Scan for the cell matching the given text and deliver its [X, Y] coordinate at center. 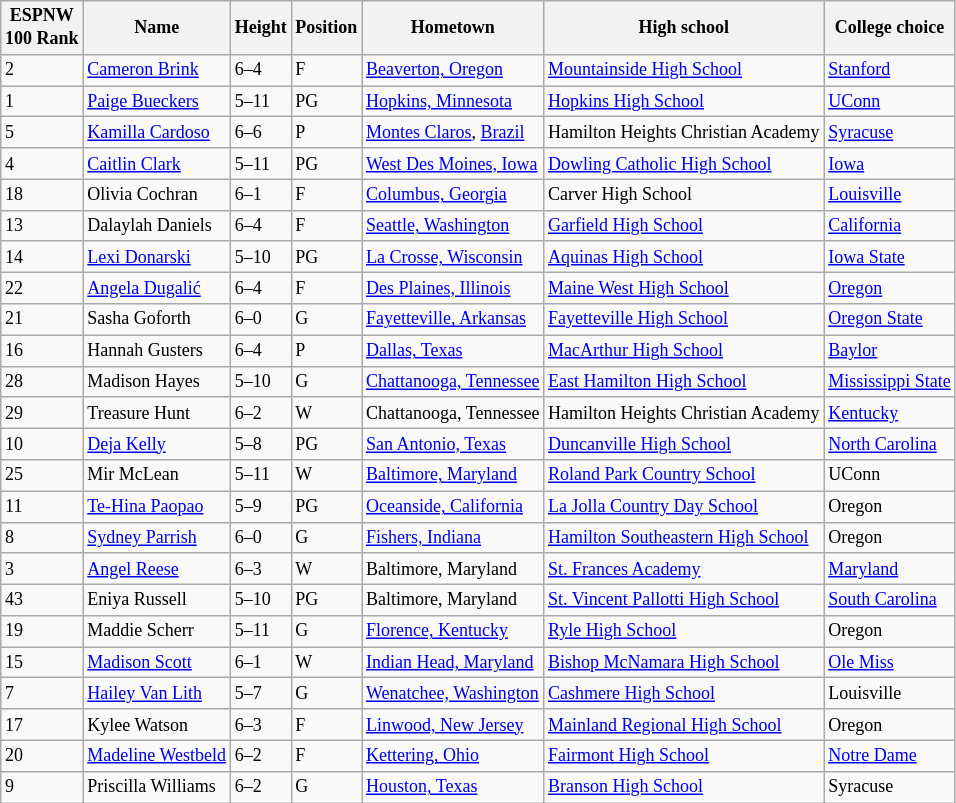
Lexi Donarski [156, 256]
High school [684, 28]
Madison Hayes [156, 382]
Madeline Westbeld [156, 756]
Montes Claros, Brazil [453, 132]
14 [42, 256]
5–9 [260, 506]
Height [260, 28]
7 [42, 694]
22 [42, 288]
South Carolina [890, 600]
5–7 [260, 694]
St. Frances Academy [684, 568]
MacArthur High School [684, 350]
Branson High School [684, 786]
Iowa [890, 164]
Sydney Parrish [156, 538]
11 [42, 506]
Des Plaines, Illinois [453, 288]
Paige Bueckers [156, 102]
West Des Moines, Iowa [453, 164]
ESPNW100 Rank [42, 28]
La Jolla Country Day School [684, 506]
Linwood, New Jersey [453, 724]
Duncanville High School [684, 444]
Florence, Kentucky [453, 632]
15 [42, 662]
Baylor [890, 350]
Houston, Texas [453, 786]
East Hamilton High School [684, 382]
Angel Reese [156, 568]
18 [42, 194]
20 [42, 756]
43 [42, 600]
Stanford [890, 70]
6–6 [260, 132]
19 [42, 632]
Fairmont High School [684, 756]
Kettering, Ohio [453, 756]
29 [42, 412]
Hopkins, Minnesota [453, 102]
Mainland Regional High School [684, 724]
Seattle, Washington [453, 226]
Oregon State [890, 320]
California [890, 226]
25 [42, 476]
Angela Dugalić [156, 288]
College choice [890, 28]
16 [42, 350]
Kylee Watson [156, 724]
Dallas, Texas [453, 350]
Cashmere High School [684, 694]
Eniya Russell [156, 600]
Fishers, Indiana [453, 538]
Fayetteville High School [684, 320]
1 [42, 102]
2 [42, 70]
10 [42, 444]
Mississippi State [890, 382]
Dowling Catholic High School [684, 164]
Carver High School [684, 194]
28 [42, 382]
Priscilla Williams [156, 786]
Indian Head, Maryland [453, 662]
17 [42, 724]
5–8 [260, 444]
9 [42, 786]
North Carolina [890, 444]
Garfield High School [684, 226]
13 [42, 226]
Te-Hina Paopao [156, 506]
Treasure Hunt [156, 412]
Hailey Van Lith [156, 694]
Cameron Brink [156, 70]
Iowa State [890, 256]
Ryle High School [684, 632]
San Antonio, Texas [453, 444]
Madison Scott [156, 662]
Olivia Cochran [156, 194]
Position [326, 28]
La Crosse, Wisconsin [453, 256]
Beaverton, Oregon [453, 70]
Aquinas High School [684, 256]
Columbus, Georgia [453, 194]
8 [42, 538]
Maddie Scherr [156, 632]
Sasha Goforth [156, 320]
Hometown [453, 28]
Deja Kelly [156, 444]
Dalaylah Daniels [156, 226]
Mountainside High School [684, 70]
Hannah Gusters [156, 350]
Notre Dame [890, 756]
Bishop McNamara High School [684, 662]
4 [42, 164]
Name [156, 28]
Caitlin Clark [156, 164]
Kentucky [890, 412]
Oceanside, California [453, 506]
3 [42, 568]
St. Vincent Pallotti High School [684, 600]
Kamilla Cardoso [156, 132]
21 [42, 320]
Maine West High School [684, 288]
Hopkins High School [684, 102]
Hamilton Southeastern High School [684, 538]
Ole Miss [890, 662]
Mir McLean [156, 476]
Fayetteville, Arkansas [453, 320]
Roland Park Country School [684, 476]
5 [42, 132]
Maryland [890, 568]
Wenatchee, Washington [453, 694]
